Return [x, y] of the center of cell containing provided text 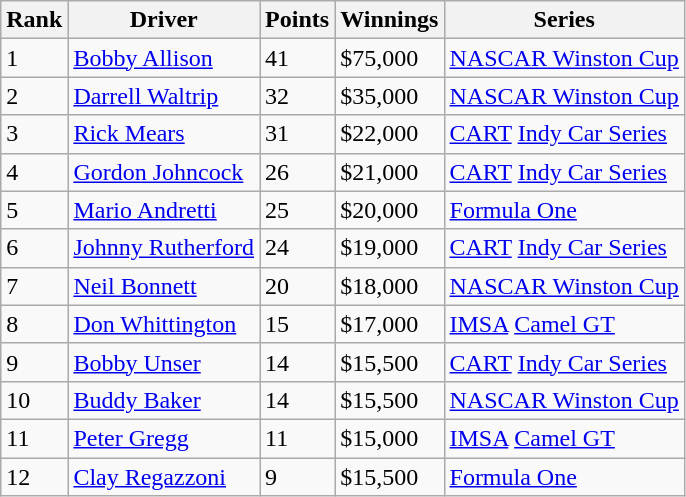
$18,000 [390, 286]
15 [298, 324]
1 [34, 58]
26 [298, 172]
Rick Mears [164, 134]
Buddy Baker [164, 400]
$21,000 [390, 172]
41 [298, 58]
Mario Andretti [164, 210]
$35,000 [390, 96]
$17,000 [390, 324]
Peter Gregg [164, 438]
4 [34, 172]
24 [298, 248]
Winnings [390, 20]
6 [34, 248]
10 [34, 400]
Johnny Rutherford [164, 248]
$22,000 [390, 134]
Points [298, 20]
3 [34, 134]
Don Whittington [164, 324]
Rank [34, 20]
$75,000 [390, 58]
Bobby Unser [164, 362]
5 [34, 210]
25 [298, 210]
Bobby Allison [164, 58]
32 [298, 96]
$19,000 [390, 248]
$15,000 [390, 438]
Darrell Waltrip [164, 96]
7 [34, 286]
Neil Bonnett [164, 286]
Gordon Johncock [164, 172]
12 [34, 477]
$20,000 [390, 210]
Driver [164, 20]
31 [298, 134]
8 [34, 324]
2 [34, 96]
20 [298, 286]
Series [564, 20]
Clay Regazzoni [164, 477]
